Detect which cell encompasses the target text, then output its [x, y] center coordinate. 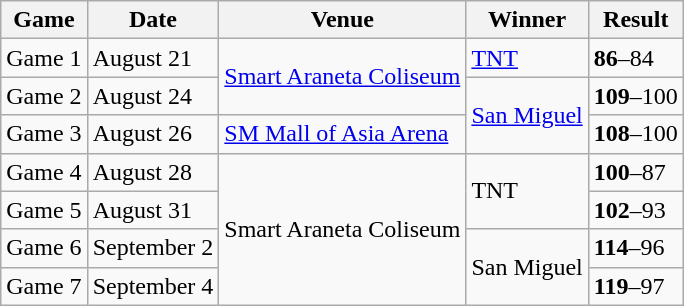
August 24 [153, 96]
114–96 [636, 248]
109–100 [636, 96]
Game 7 [44, 286]
SM Mall of Asia Arena [342, 134]
108–100 [636, 134]
Game [44, 20]
100–87 [636, 172]
Game 1 [44, 58]
Game 4 [44, 172]
Game 5 [44, 210]
Venue [342, 20]
Result [636, 20]
Winner [527, 20]
Game 6 [44, 248]
119–97 [636, 286]
August 26 [153, 134]
Game 2 [44, 96]
September 4 [153, 286]
August 28 [153, 172]
102–93 [636, 210]
August 31 [153, 210]
September 2 [153, 248]
Game 3 [44, 134]
86–84 [636, 58]
Date [153, 20]
August 21 [153, 58]
